Scan for the cell matching the given text and deliver its (x, y) coordinate at center. 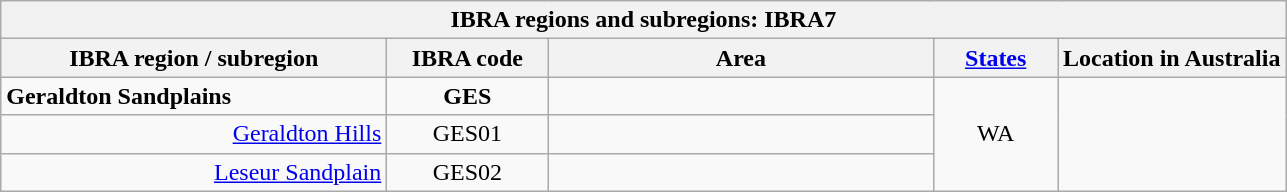
Geraldton Hills (194, 134)
GES02 (468, 172)
GES (468, 96)
Leseur Sandplain (194, 172)
IBRA region / subregion (194, 58)
GES01 (468, 134)
IBRA regions and subregions: IBRA7 (644, 20)
States (996, 58)
Location in Australia (1172, 58)
IBRA code (468, 58)
Area (741, 58)
WA (996, 134)
Geraldton Sandplains (194, 96)
